Return the [x, y] coordinate for the center point of the cell that contains the specified text.  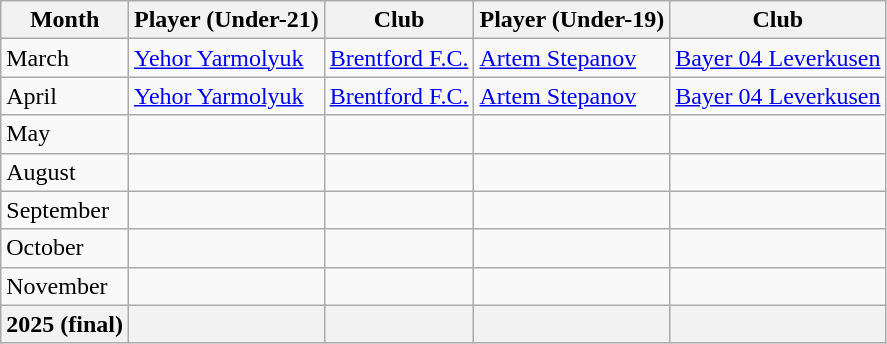
Player (Under-19) [572, 20]
March [65, 58]
September [65, 210]
Player (Under-21) [226, 20]
April [65, 96]
Month [65, 20]
2025 (final) [65, 324]
October [65, 248]
August [65, 172]
November [65, 286]
May [65, 134]
